Locate the cell with the specified text and output its [X, Y] center coordinate. 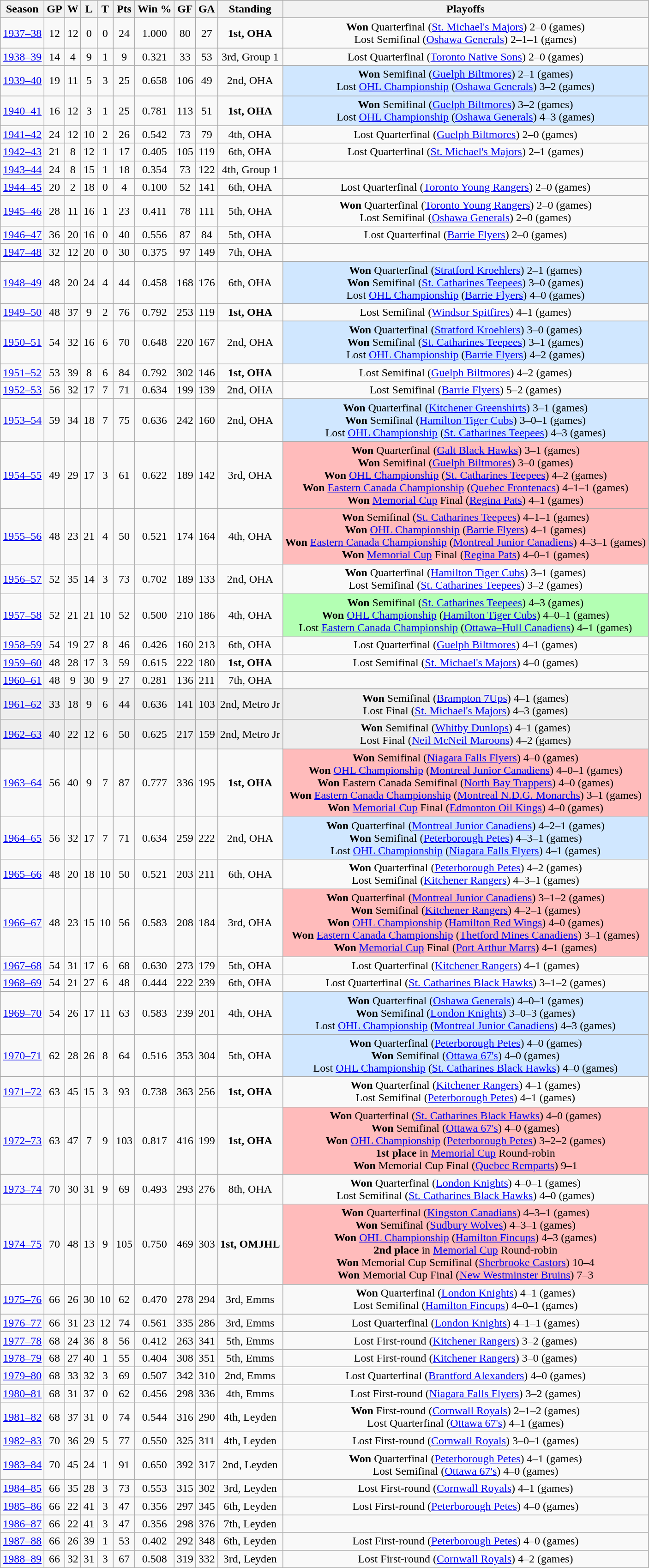
1981–82 [22, 1417]
75 [124, 420]
0.426 [154, 645]
341 [207, 1340]
122 [207, 169]
168 [185, 283]
1985–86 [22, 1506]
0.412 [154, 1340]
Won Semifinal (Guelph Biltmores) 2–1 (games)Lost OHL Championship (Oshawa Generals) 3–2 (games) [465, 80]
0.281 [154, 680]
0.702 [154, 579]
GA [207, 9]
297 [185, 1506]
GP [54, 9]
259 [185, 838]
1983–84 [22, 1465]
0.650 [154, 1465]
1st, OMJHL [250, 1244]
Won Quarterfinal (Stratford Kroehlers) 2–1 (games)Won Semifinal (St. Catharines Teepees) 3–0 (games)Lost OHL Championship (Barrie Flyers) 4–0 (games) [465, 283]
210 [185, 615]
0.542 [154, 134]
Lost First-round (Cornwall Royals) 4–2 (games) [465, 1559]
293 [185, 1189]
278 [185, 1299]
0.781 [154, 111]
353 [185, 1055]
Won Quarterfinal (Peterborough Petes) 4–2 (games)Lost Semifinal (Kitchener Rangers) 4–3–1 (games) [465, 874]
1968–69 [22, 983]
342 [185, 1375]
Won Quarterfinal (London Knights) 4–1 (games)Lost Semifinal (Hamilton Fincups) 4–0–1 (games) [465, 1299]
167 [207, 343]
1982–83 [22, 1441]
Lost Semifinal (Guelph Biltmores) 4–2 (games) [465, 373]
Lost Semifinal (Windsor Spitfires) 4–1 (games) [465, 313]
317 [207, 1465]
242 [185, 420]
1963–64 [22, 783]
1.000 [154, 33]
0.622 [154, 475]
0.658 [154, 80]
1937–38 [22, 33]
149 [207, 252]
174 [185, 537]
1956–57 [22, 579]
416 [185, 1140]
Playoffs [465, 9]
Lost First-round (Niagara Falls Flyers) 3–2 (games) [465, 1393]
1946–47 [22, 235]
80 [185, 33]
1975–76 [22, 1299]
1959–60 [22, 663]
113 [185, 111]
0.470 [154, 1299]
Lost Quarterfinal (St. Catharines Black Hawks) 3–1–2 (games) [465, 983]
0.738 [154, 1092]
4th, Group 1 [250, 169]
1961–62 [22, 704]
1939–40 [22, 80]
1951–52 [22, 373]
1974–75 [22, 1244]
1973–74 [22, 1189]
Lost Quarterfinal (Kitchener Rangers) 4–1 (games) [465, 965]
1938–39 [22, 57]
335 [185, 1323]
180 [207, 663]
Won Semifinal (Brampton 7Ups) 4–1 (games)Lost Final (St. Michael's Majors) 4–3 (games) [465, 704]
217 [185, 734]
392 [185, 1465]
55 [124, 1358]
139 [207, 390]
106 [185, 80]
Lost First-round (Kitchener Rangers) 3–0 (games) [465, 1358]
1979–80 [22, 1375]
0.354 [154, 169]
0.625 [154, 734]
1955–56 [22, 537]
1947–48 [22, 252]
256 [207, 1092]
201 [207, 1013]
273 [185, 965]
77 [124, 1441]
Lost Quarterfinal (St. Michael's Majors) 2–1 (games) [465, 152]
348 [207, 1541]
0.507 [154, 1375]
363 [185, 1092]
0.458 [154, 283]
213 [207, 645]
176 [207, 283]
304 [207, 1055]
Won Quarterfinal (Kitchener Rangers) 4–1 (games)Lost Semifinal (Peterborough Petes) 4–1 (games) [465, 1092]
1987–88 [22, 1541]
311 [207, 1441]
0.456 [154, 1393]
Lost First-round (Kitchener Rangers) 3–2 (games) [465, 1340]
Lost Quarterfinal (London Knights) 4–1–1 (games) [465, 1323]
292 [185, 1541]
1958–59 [22, 645]
469 [185, 1244]
0.615 [154, 663]
97 [185, 252]
308 [185, 1358]
316 [185, 1417]
L [89, 9]
1957–58 [22, 615]
186 [207, 615]
1952–53 [22, 390]
Won Quarterfinal (Stratford Kroehlers) 3–0 (games)Won Semifinal (St. Catharines Teepees) 3–1 (games)Lost OHL Championship (Barrie Flyers) 4–2 (games) [465, 343]
0.508 [154, 1559]
1954–55 [22, 475]
220 [185, 343]
1940–41 [22, 111]
4th, Emms [250, 1393]
Won Quarterfinal (St. Michael's Majors) 2–0 (games)Lost Semifinal (Oshawa Generals) 2–1–1 (games) [465, 33]
Won Quarterfinal (Peterborough Petes) 4–1 (games)Lost Semifinal (Ottawa 67's) 4–0 (games) [465, 1465]
3rd, Group 1 [250, 57]
T [105, 9]
1943–44 [22, 169]
91 [124, 1465]
Lost Semifinal (St. Michael's Majors) 4–0 (games) [465, 663]
1967–68 [22, 965]
13 [89, 1244]
Won Semifinal (Whitby Dunlops) 4–1 (games)Lost Final (Neil McNeil Maroons) 4–2 (games) [465, 734]
Lost Quarterfinal (Toronto Native Sons) 2–0 (games) [465, 57]
0.321 [154, 57]
0.100 [154, 187]
184 [207, 923]
1942–43 [22, 152]
Lost Quarterfinal (Toronto Young Rangers) 2–0 (games) [465, 187]
Standing [250, 9]
46 [124, 645]
325 [185, 1441]
0.516 [154, 1055]
310 [207, 1375]
1941–42 [22, 134]
Lost Quarterfinal (Barrie Flyers) 2–0 (games) [465, 235]
67 [124, 1559]
0.544 [154, 1417]
0.493 [154, 1189]
195 [207, 783]
0.556 [154, 235]
Lost First-round (Cornwall Royals) 3–0–1 (games) [465, 1441]
286 [207, 1323]
1960–61 [22, 680]
159 [207, 734]
0.500 [154, 615]
1977–78 [22, 1340]
253 [185, 313]
78 [185, 211]
0.777 [154, 783]
Lost First-round (Cornwall Royals) 4–1 (games) [465, 1489]
Won Quarterfinal (Hamilton Tiger Cubs) 3–1 (games)Lost Semifinal (St. Catharines Teepees) 3–2 (games) [465, 579]
0.411 [154, 211]
51 [207, 111]
146 [207, 373]
Win % [154, 9]
179 [207, 965]
1972–73 [22, 1140]
Won Quarterfinal (Toronto Young Rangers) 2–0 (games)Lost Semifinal (Oshawa Generals) 2–0 (games) [465, 211]
Pts [124, 9]
0.630 [154, 965]
0.648 [154, 343]
1945–46 [22, 211]
GF [185, 9]
W [73, 9]
79 [207, 134]
1978–79 [22, 1358]
345 [207, 1506]
64 [124, 1055]
351 [207, 1358]
1953–54 [22, 420]
Lost Quarterfinal (Guelph Biltmores) 4–1 (games) [465, 645]
294 [207, 1299]
142 [207, 475]
1980–81 [22, 1393]
0.750 [154, 1244]
0.817 [154, 1140]
76 [124, 313]
263 [185, 1340]
0.405 [154, 152]
208 [185, 923]
1988–89 [22, 1559]
Won First-round (Cornwall Royals) 2–1–2 (games)Lost Quarterfinal (Ottawa 67's) 4–1 (games) [465, 1417]
Won Semifinal (Guelph Biltmores) 3–2 (games)Lost OHL Championship (Oshawa Generals) 4–3 (games) [465, 111]
319 [185, 1559]
Won Quarterfinal (London Knights) 4–0–1 (games)Lost Semifinal (St. Catharines Black Hawks) 4–0 (games) [465, 1189]
1976–77 [22, 1323]
136 [185, 680]
303 [207, 1244]
290 [207, 1417]
1970–71 [22, 1055]
7th, Leyden [250, 1524]
1966–67 [22, 923]
1971–72 [22, 1092]
0.550 [154, 1441]
1948–49 [22, 283]
1964–65 [22, 838]
0.402 [154, 1541]
376 [207, 1524]
1949–50 [22, 313]
0.375 [154, 252]
1986–87 [22, 1524]
1984–85 [22, 1489]
61 [124, 475]
1962–63 [22, 734]
315 [185, 1489]
Lost Quarterfinal (Guelph Biltmores) 2–0 (games) [465, 134]
34 [73, 420]
1944–45 [22, 187]
276 [207, 1189]
133 [207, 579]
Lost Quarterfinal (Brantford Alexanders) 4–0 (games) [465, 1375]
8th, OHA [250, 1189]
0.404 [154, 1358]
Lost Semifinal (Barrie Flyers) 5–2 (games) [465, 390]
2nd, Emms [250, 1375]
0.561 [154, 1323]
93 [124, 1092]
111 [207, 211]
1950–51 [22, 343]
2nd, Leyden [250, 1465]
0.444 [154, 983]
203 [185, 874]
Season [22, 9]
164 [207, 537]
0.553 [154, 1489]
332 [207, 1559]
1965–66 [22, 874]
1969–70 [22, 1013]
